Identify which cell holds the provided text, then report its (x, y) central coordinate. 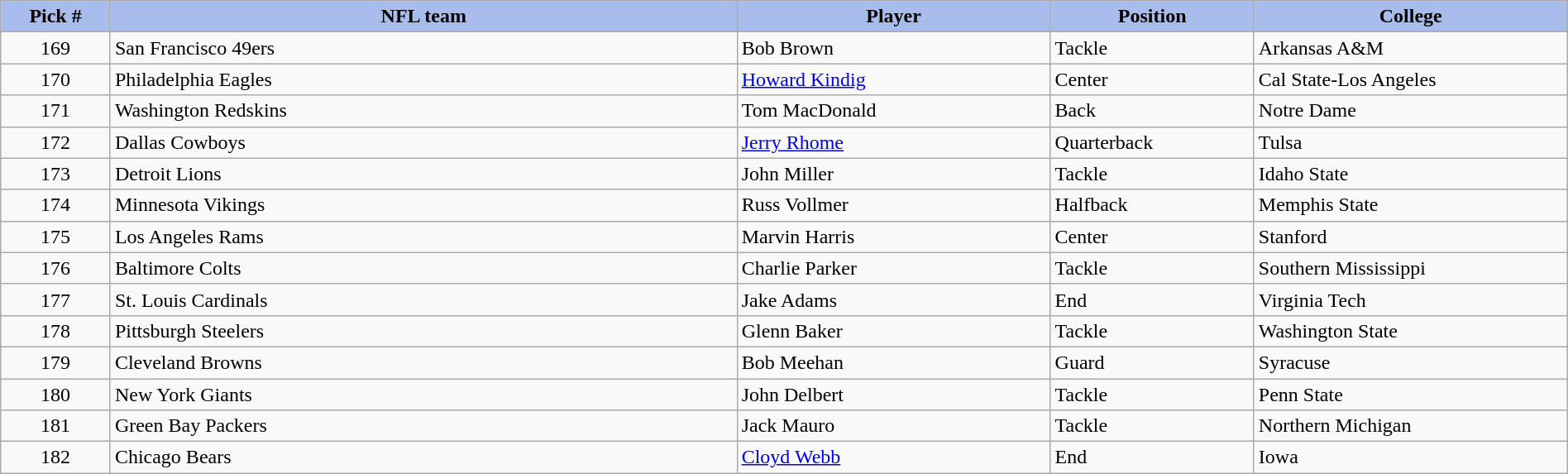
Jerry Rhome (893, 142)
Russ Vollmer (893, 205)
Northern Michigan (1411, 426)
180 (56, 395)
New York Giants (423, 395)
St. Louis Cardinals (423, 299)
Jack Mauro (893, 426)
177 (56, 299)
Player (893, 17)
181 (56, 426)
Glenn Baker (893, 331)
Washington Redskins (423, 111)
John Miller (893, 174)
173 (56, 174)
Syracuse (1411, 362)
Cal State-Los Angeles (1411, 79)
182 (56, 457)
Halfback (1152, 205)
Cloyd Webb (893, 457)
Memphis State (1411, 205)
170 (56, 79)
172 (56, 142)
Tulsa (1411, 142)
Dallas Cowboys (423, 142)
Position (1152, 17)
Cleveland Browns (423, 362)
Washington State (1411, 331)
176 (56, 268)
Marvin Harris (893, 237)
Green Bay Packers (423, 426)
College (1411, 17)
Idaho State (1411, 174)
Charlie Parker (893, 268)
Penn State (1411, 395)
Chicago Bears (423, 457)
Stanford (1411, 237)
Baltimore Colts (423, 268)
Bob Meehan (893, 362)
Pittsburgh Steelers (423, 331)
Back (1152, 111)
NFL team (423, 17)
171 (56, 111)
Detroit Lions (423, 174)
Bob Brown (893, 48)
Pick # (56, 17)
Notre Dame (1411, 111)
174 (56, 205)
Southern Mississippi (1411, 268)
Howard Kindig (893, 79)
Guard (1152, 362)
179 (56, 362)
Philadelphia Eagles (423, 79)
San Francisco 49ers (423, 48)
Arkansas A&M (1411, 48)
169 (56, 48)
Virginia Tech (1411, 299)
178 (56, 331)
175 (56, 237)
Quarterback (1152, 142)
Tom MacDonald (893, 111)
Iowa (1411, 457)
Minnesota Vikings (423, 205)
Jake Adams (893, 299)
Los Angeles Rams (423, 237)
John Delbert (893, 395)
